For the text-containing cell, return its midpoint in [x, y] coordinate format. 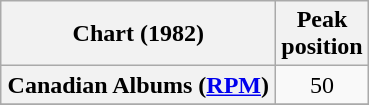
Chart (1982) [138, 34]
Canadian Albums (RPM) [138, 85]
50 [322, 85]
Peakposition [322, 34]
